Identify which cell holds the provided text, then report its (x, y) central coordinate. 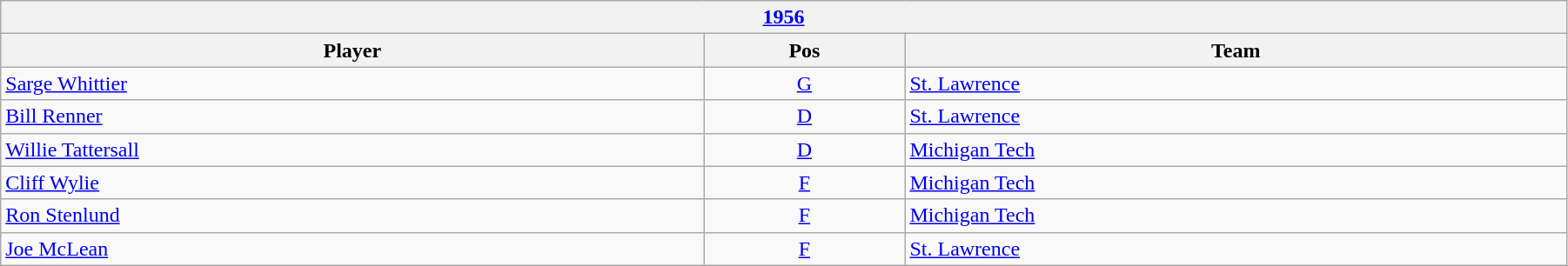
Cliff Wylie (352, 183)
Willie Tattersall (352, 150)
Ron Stenlund (352, 216)
G (804, 83)
Team (1236, 50)
1956 (784, 17)
Pos (804, 50)
Bill Renner (352, 116)
Sarge Whittier (352, 83)
Joe McLean (352, 249)
Player (352, 50)
